Find where the given text appears and provide that cell's center as (x, y) coordinate. 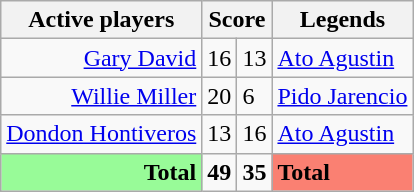
6 (254, 96)
20 (220, 96)
Pido Jarencio (342, 96)
35 (254, 172)
Willie Miller (102, 96)
49 (220, 172)
Dondon Hontiveros (102, 134)
Score (237, 20)
Active players (102, 20)
Legends (342, 20)
Gary David (102, 58)
